Pinpoint the cell where the given text exists, returning its (X, Y) midpoint coordinate. 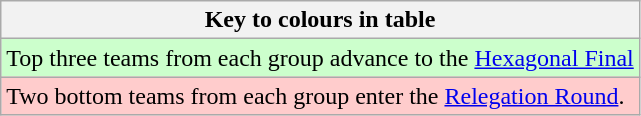
Two bottom teams from each group enter the Relegation Round. (320, 96)
Key to colours in table (320, 20)
Top three teams from each group advance to the Hexagonal Final (320, 58)
